Detect which cell encompasses the target text, then output its (X, Y) center coordinate. 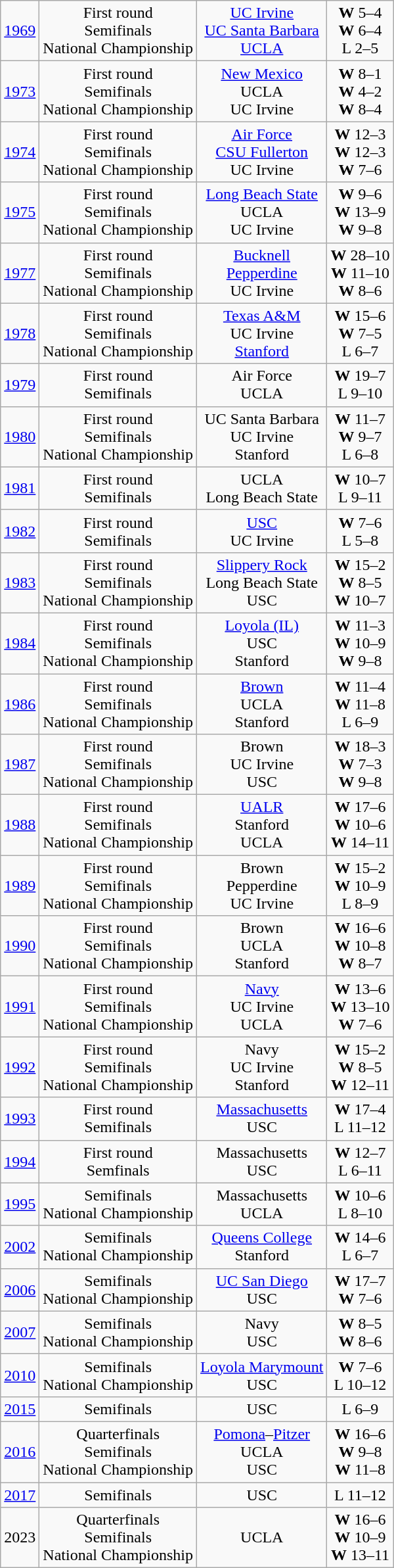
W 12–7L 6–11 (360, 1161)
Loyola (IL)USCStanford (262, 643)
W 10–7L 9–11 (360, 488)
W 19–7L 9–10 (360, 385)
UC IrvineUC Santa BarbaraUCLA (262, 31)
Long Beach StateUCLAUC Irvine (262, 212)
W 17–7W 7–6 (360, 1290)
W 9–6W 13–9W 9–8 (360, 212)
L 6–9 (360, 1409)
W 11–3W 10–9W 9–8 (360, 643)
1987 (20, 765)
W 16–6W 10–9W 13–11 (360, 1538)
W 15–2W 8–5W 10–7 (360, 582)
L 11–12 (360, 1494)
2017 (20, 1494)
MassachusettsUCLA (262, 1204)
1989 (20, 886)
W 10–6L 8–10 (360, 1204)
W 16–6W 9–8W 11–8 (360, 1452)
1974 (20, 152)
1977 (20, 273)
W 17–4L 11–12 (360, 1119)
W 18–3W 7–3W 9–8 (360, 765)
1969 (20, 31)
1981 (20, 488)
Queens CollegeStanford (262, 1247)
W 11–7W 9–7L 6–8 (360, 437)
USCUC Irvine (262, 531)
W 15–2W 8–5W 12–11 (360, 1067)
1983 (20, 582)
New MexicoUCLAUC Irvine (262, 91)
1994 (20, 1161)
W 8–5W 8–6 (360, 1332)
UCLA (262, 1538)
W 7–6 L 10–12 (360, 1375)
2010 (20, 1375)
W 13–6W 13–10W 7–6 (360, 1007)
1978 (20, 333)
First roundSemfinals (118, 1161)
W 8–1W 4–2W 8–4 (360, 91)
UC San DiegoUSC (262, 1290)
Texas A&MUC IrvineStanford (262, 333)
1973 (20, 91)
BrownPepperdineUC Irvine (262, 886)
UCLALong Beach State (262, 488)
1986 (20, 703)
W 14–6L 6–7 (360, 1247)
1984 (20, 643)
Air ForceUCLA (262, 385)
2023 (20, 1538)
1995 (20, 1204)
W 28–10W 11–10W 8–6 (360, 273)
1988 (20, 825)
UC Santa BarbaraUC IrvineStanford (262, 437)
W 11–4W 11–8L 6–9 (360, 703)
Loyola MarymountUSC (262, 1375)
W 16–6W 10–8W 8–7 (360, 946)
1982 (20, 531)
1991 (20, 1007)
BucknellPepperdineUC Irvine (262, 273)
W 15–6W 7–5L 6–7 (360, 333)
BrownUC IrvineUSC (262, 765)
NavyUSC (262, 1332)
Pomona–PitzerUCLAUSC (262, 1452)
W 12–3W 12–3W 7–6 (360, 152)
1975 (20, 212)
2015 (20, 1409)
W 5–4W 6–4L 2–5 (360, 31)
W 17–6W 10–6W 14–11 (360, 825)
Air ForceCSU FullertonUC Irvine (262, 152)
2006 (20, 1290)
W 15–2W 10–9L 8–9 (360, 886)
1990 (20, 946)
UALRStanfordUCLA (262, 825)
2002 (20, 1247)
NavyUC IrvineUCLA (262, 1007)
1979 (20, 385)
W 7–6L 5–8 (360, 531)
NavyUC IrvineStanford (262, 1067)
Slippery RockLong Beach StateUSC (262, 582)
2016 (20, 1452)
1992 (20, 1067)
1993 (20, 1119)
2007 (20, 1332)
1980 (20, 437)
